Detect which cell encompasses the target text, then output its [x, y] center coordinate. 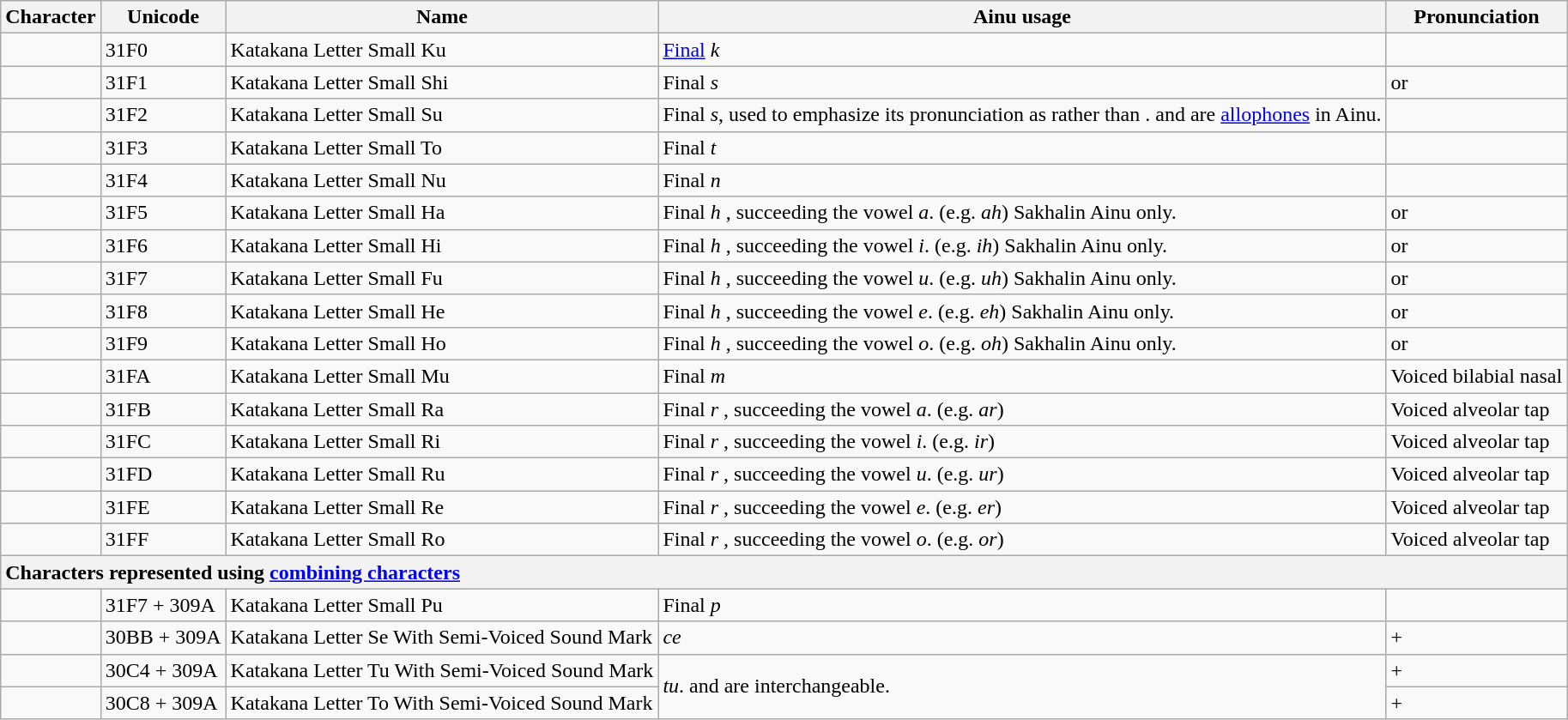
31F4 [163, 180]
Final n [1022, 180]
Final r , succeeding the vowel i. (e.g. ir) [1022, 442]
31F7 [163, 278]
Final s, used to emphasize its pronunciation as rather than . and are allophones in Ainu. [1022, 115]
31F9 [163, 343]
Katakana Letter To With Semi-Voiced Sound Mark [442, 703]
Final t [1022, 148]
Katakana Letter Small Shi [442, 82]
31FC [163, 442]
Final h , succeeding the vowel e. (e.g. eh) Sakhalin Ainu only. [1022, 311]
31F8 [163, 311]
Katakana Letter Small To [442, 148]
Katakana Letter Small Nu [442, 180]
Ainu usage [1022, 17]
30C8 + 309A [163, 703]
Katakana Letter Small He [442, 311]
Katakana Letter Small Ro [442, 540]
Final h , succeeding the vowel a. (e.g. ah) Sakhalin Ainu only. [1022, 213]
31F7 + 309A [163, 605]
Katakana Letter Small Ra [442, 409]
Final r , succeeding the vowel a. (e.g. ar) [1022, 409]
Katakana Letter Small Su [442, 115]
30C4 + 309A [163, 670]
Final m [1022, 376]
31FA [163, 376]
Final p [1022, 605]
31F0 [163, 50]
Katakana Letter Small Pu [442, 605]
31FB [163, 409]
Final h , succeeding the vowel i. (e.g. ih) Sakhalin Ainu only. [1022, 245]
Katakana Letter Small Ho [442, 343]
Katakana Letter Small Ha [442, 213]
31FE [163, 507]
31FD [163, 475]
ce [1022, 638]
Character [51, 17]
Voiced bilabial nasal [1476, 376]
Characters represented using combining characters [784, 572]
Katakana Letter Small Ru [442, 475]
Final r , succeeding the vowel e. (e.g. er) [1022, 507]
Katakana Letter Small Ri [442, 442]
tu. and are interchangeable. [1022, 687]
31F2 [163, 115]
Katakana Letter Small Hi [442, 245]
Final r , succeeding the vowel u. (e.g. ur) [1022, 475]
Unicode [163, 17]
Final s [1022, 82]
31F1 [163, 82]
Katakana Letter Tu With Semi-Voiced Sound Mark [442, 670]
31F5 [163, 213]
Katakana Letter Small Fu [442, 278]
Final k [1022, 50]
Katakana Letter Small Ku [442, 50]
31F3 [163, 148]
Katakana Letter Se With Semi-Voiced Sound Mark [442, 638]
30BB + 309A [163, 638]
Final r , succeeding the vowel o. (e.g. or) [1022, 540]
Final h , succeeding the vowel u. (e.g. uh) Sakhalin Ainu only. [1022, 278]
Final h , succeeding the vowel o. (e.g. oh) Sakhalin Ainu only. [1022, 343]
Katakana Letter Small Re [442, 507]
Name [442, 17]
Katakana Letter Small Mu [442, 376]
31FF [163, 540]
Pronunciation [1476, 17]
31F6 [163, 245]
